Determine the (X, Y) coordinate at the center of the cell enclosing the given text.  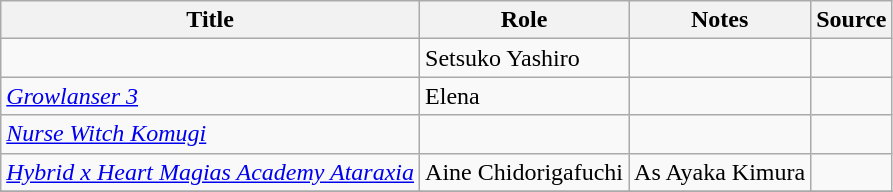
Role (524, 20)
Source (852, 20)
Setsuko Yashiro (524, 58)
Nurse Witch Komugi (210, 134)
Growlanser 3 (210, 96)
Hybrid x Heart Magias Academy Ataraxia (210, 172)
Notes (720, 20)
Title (210, 20)
Elena (524, 96)
Aine Chidorigafuchi (524, 172)
As Ayaka Kimura (720, 172)
